Capture the cell that displays the provided text and extract its [X, Y] central coordinate. 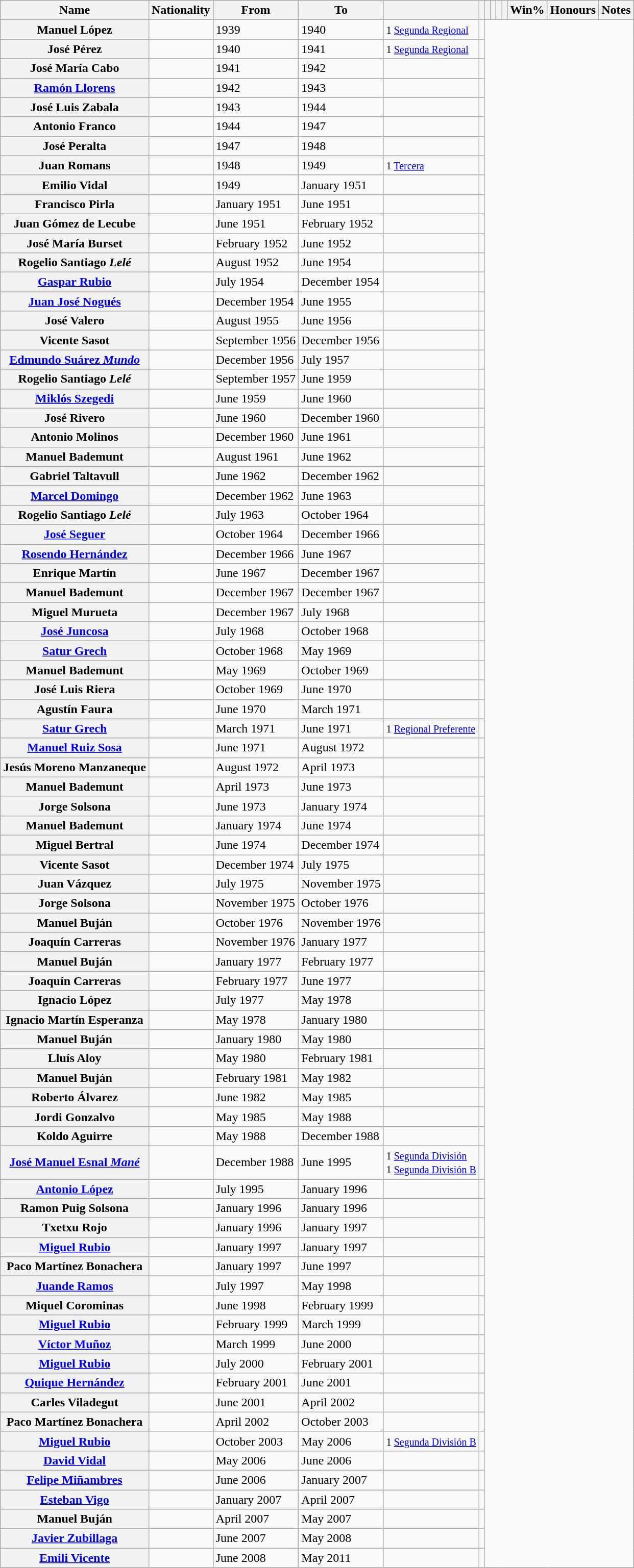
Quique Hernández [75, 1383]
Notes [616, 10]
August 1955 [256, 321]
Manuel Ruiz Sosa [75, 748]
Rosendo Hernández [75, 553]
Antonio López [75, 1189]
From [256, 10]
August 1961 [256, 457]
June 1997 [341, 1267]
Nationality [181, 10]
Emilio Vidal [75, 185]
Honours [573, 10]
Ramon Puig Solsona [75, 1208]
Ignacio López [75, 1000]
Ignacio Martín Esperanza [75, 1020]
Carles Viladegut [75, 1402]
José Juncosa [75, 631]
David Vidal [75, 1460]
June 1956 [341, 321]
June 1954 [341, 263]
Win% [528, 10]
July 1995 [256, 1189]
José Seguer [75, 534]
Edmundo Suárez Mundo [75, 360]
José Luis Zabala [75, 107]
July 1954 [256, 282]
José Manuel Esnal Mané [75, 1162]
July 1997 [256, 1286]
Miklós Szegedi [75, 398]
June 2008 [256, 1558]
July 2000 [256, 1363]
Felipe Miñambres [75, 1480]
José Rivero [75, 418]
Juan Romans [75, 165]
Francisco Pirla [75, 204]
Antonio Molinos [75, 437]
Manuel López [75, 30]
1 Segunda División 1 Segunda División B [431, 1162]
Juande Ramos [75, 1286]
May 2011 [341, 1558]
June 1995 [341, 1162]
June 1977 [341, 981]
May 2007 [341, 1519]
José Pérez [75, 49]
May 1998 [341, 1286]
1 Regional Preferente [431, 728]
1 Segunda División B [431, 1441]
1 Tercera [431, 165]
To [341, 10]
June 1955 [341, 301]
Juan Vázquez [75, 884]
José Luis Riera [75, 690]
José Valero [75, 321]
Víctor Muñoz [75, 1344]
Miquel Corominas [75, 1305]
June 1982 [256, 1097]
Jordi Gonzalvo [75, 1117]
Name [75, 10]
Agustín Faura [75, 709]
Juan José Nogués [75, 301]
Gabriel Taltavull [75, 476]
June 2000 [341, 1344]
José María Burset [75, 243]
Javier Zubillaga [75, 1538]
Lluís Aloy [75, 1058]
May 1982 [341, 1078]
September 1957 [256, 379]
July 1977 [256, 1000]
June 2007 [256, 1538]
Marcel Domingo [75, 495]
José Peralta [75, 146]
May 2008 [341, 1538]
September 1956 [256, 340]
1939 [256, 30]
July 1963 [256, 515]
José María Cabo [75, 68]
Enrique Martín [75, 573]
June 1952 [341, 243]
Miguel Bertral [75, 845]
July 1957 [341, 360]
Antonio Franco [75, 127]
Koldo Aguirre [75, 1136]
Roberto Álvarez [75, 1097]
June 1998 [256, 1305]
June 1963 [341, 495]
June 1961 [341, 437]
Txetxu Rojo [75, 1228]
Jesús Moreno Manzaneque [75, 767]
Juan Gómez de Lecube [75, 223]
Gaspar Rubio [75, 282]
Esteban Vigo [75, 1499]
Ramón Llorens [75, 88]
Miguel Murueta [75, 612]
August 1952 [256, 263]
Emili Vicente [75, 1558]
